Determine the (X, Y) coordinate at the center of the cell enclosing the given text.  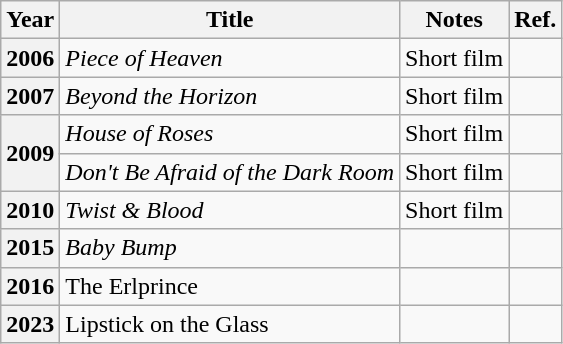
Title (230, 20)
Piece of Heaven (230, 58)
2010 (30, 210)
Don't Be Afraid of the Dark Room (230, 172)
2023 (30, 324)
Year (30, 20)
Twist & Blood (230, 210)
2015 (30, 248)
Beyond the Horizon (230, 96)
The Erlprince (230, 286)
Notes (454, 20)
Lipstick on the Glass (230, 324)
2007 (30, 96)
House of Roses (230, 134)
2009 (30, 153)
Ref. (536, 20)
2016 (30, 286)
2006 (30, 58)
Baby Bump (230, 248)
